Pinpoint the cell where the given text exists, returning its (x, y) midpoint coordinate. 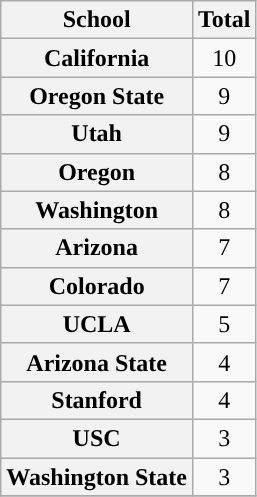
Oregon State (97, 96)
Colorado (97, 286)
Arizona State (97, 362)
Total (225, 20)
Arizona (97, 248)
10 (225, 58)
USC (97, 438)
Utah (97, 134)
Oregon (97, 172)
Washington State (97, 477)
5 (225, 324)
School (97, 20)
Stanford (97, 400)
Washington (97, 210)
California (97, 58)
UCLA (97, 324)
